Capture the cell that displays the provided text and extract its [X, Y] central coordinate. 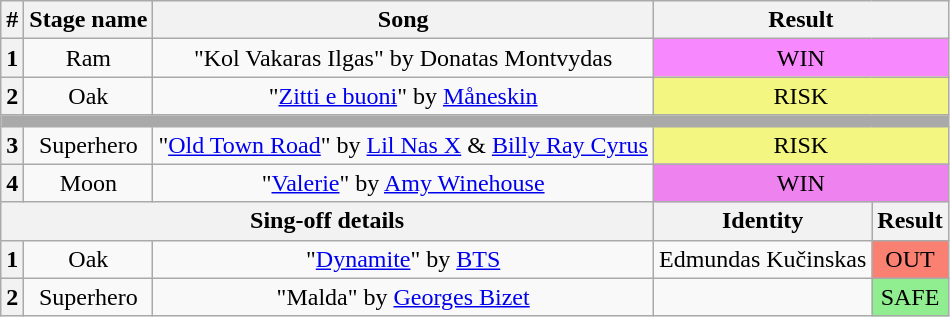
# [12, 20]
Identity [762, 221]
Moon [88, 183]
Sing-off details [328, 221]
"Kol Vakaras Ilgas" by Donatas Montvydas [404, 58]
Ram [88, 58]
"Zitti e buoni" by Måneskin [404, 96]
OUT [910, 259]
SAFE [910, 297]
Song [404, 20]
Stage name [88, 20]
"Valerie" by Amy Winehouse [404, 183]
Edmundas Kučinskas [762, 259]
4 [12, 183]
"Old Town Road" by Lil Nas X & Billy Ray Cyrus [404, 145]
"Dynamite" by BTS [404, 259]
3 [12, 145]
"Malda" by Georges Bizet [404, 297]
